Locate the cell with the specified text and output its [X, Y] center coordinate. 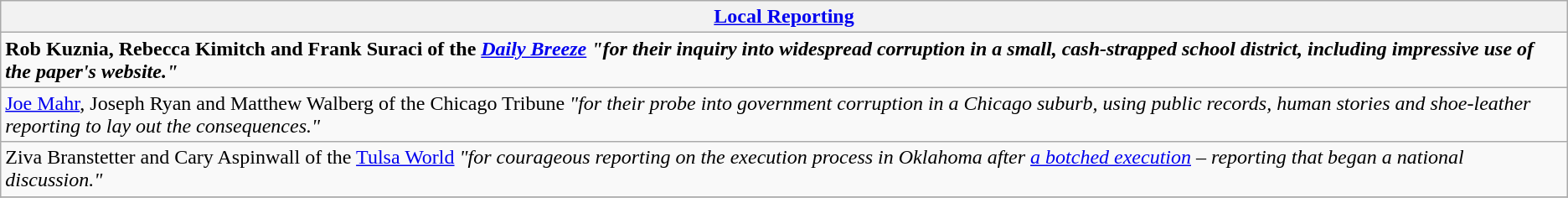
Local Reporting [784, 17]
